From the cell containing the given text, extract its center point as [X, Y] coordinate. 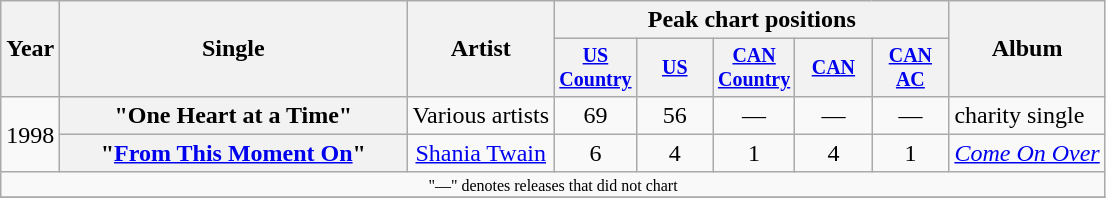
CAN [834, 68]
56 [674, 115]
Come On Over [1027, 153]
Year [30, 49]
"—" denotes releases that did not chart [553, 184]
Shania Twain [481, 153]
Artist [481, 49]
CAN Country [754, 68]
Peak chart positions [752, 20]
charity single [1027, 115]
"From This Moment On" [234, 153]
6 [596, 153]
Album [1027, 49]
Single [234, 49]
US Country [596, 68]
Various artists [481, 115]
1998 [30, 134]
CAN AC [910, 68]
US [674, 68]
69 [596, 115]
"One Heart at a Time" [234, 115]
